Capture the cell that displays the provided text and extract its [x, y] central coordinate. 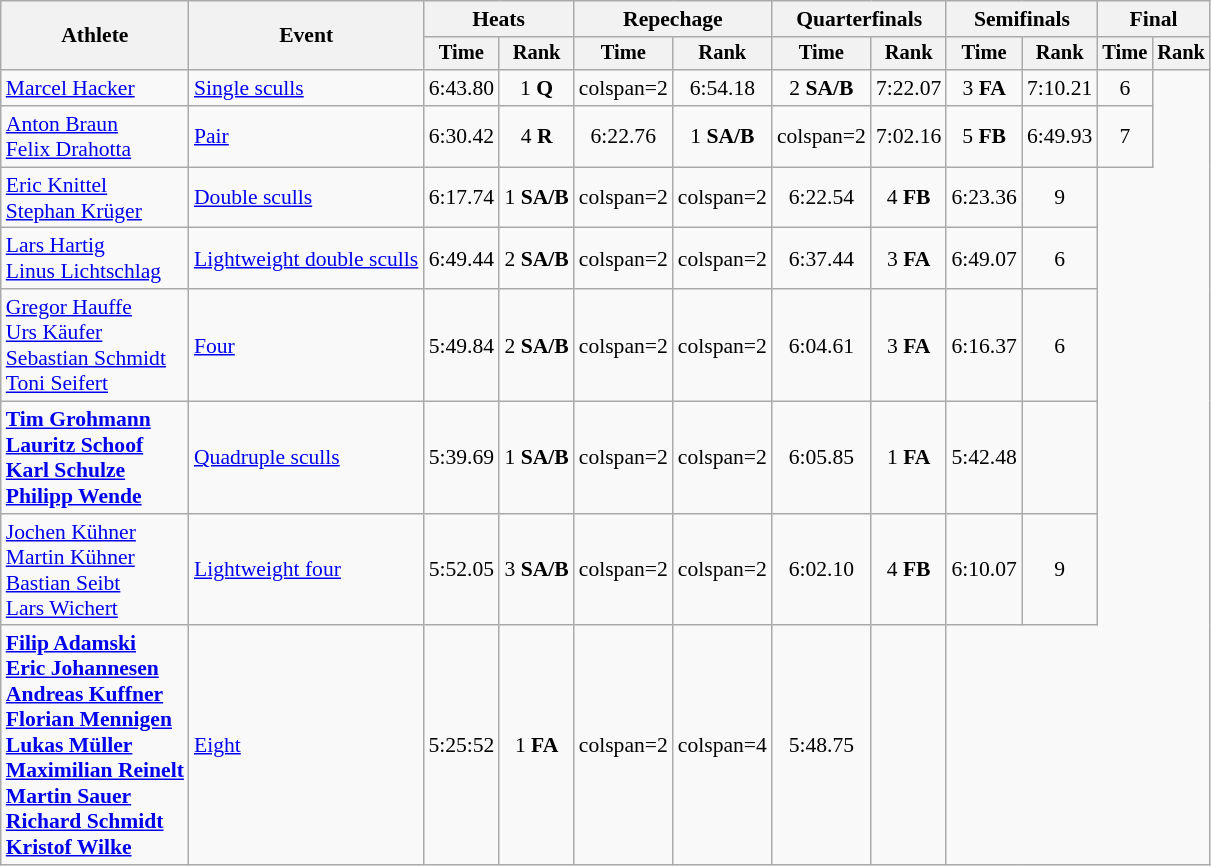
6:54.18 [722, 88]
5:48.75 [822, 746]
6:22.76 [624, 136]
6:04.61 [822, 345]
6:43.80 [461, 88]
Quadruple sculls [306, 458]
Lightweight four [306, 570]
6:49.07 [984, 258]
Four [306, 345]
Final [1153, 19]
5:25:52 [461, 746]
1 Q [536, 88]
Event [306, 36]
colspan=4 [722, 746]
Anton BraunFelix Drahotta [95, 136]
Heats [498, 19]
Filip AdamskiEric JohannesenAndreas KuffnerFlorian MennigenLukas MüllerMaximilian ReineltMartin SauerRichard SchmidtKristof Wilke [95, 746]
Tim GrohmannLauritz SchoofKarl SchulzePhilipp Wende [95, 458]
Pair [306, 136]
7:22.07 [908, 88]
Marcel Hacker [95, 88]
6:22.54 [822, 198]
6:10.07 [984, 570]
6:05.85 [822, 458]
Double sculls [306, 198]
7:10.21 [1060, 88]
Semifinals [1022, 19]
6:49.93 [1060, 136]
4 R [536, 136]
5:42.48 [984, 458]
6:16.37 [984, 345]
Lars HartigLinus Lichtschlag [95, 258]
7:02.16 [908, 136]
Lightweight double sculls [306, 258]
Repechage [673, 19]
5:52.05 [461, 570]
3 SA/B [536, 570]
6:30.42 [461, 136]
6:49.44 [461, 258]
6:02.10 [822, 570]
Eric KnittelStephan Krüger [95, 198]
Gregor HauffeUrs KäuferSebastian SchmidtToni Seifert [95, 345]
Eight [306, 746]
6:37.44 [822, 258]
6:17.74 [461, 198]
Jochen KühnerMartin KühnerBastian SeibtLars Wichert [95, 570]
Quarterfinals [860, 19]
7 [1124, 136]
Single sculls [306, 88]
Athlete [95, 36]
6:23.36 [984, 198]
5:39.69 [461, 458]
5 FB [984, 136]
5:49.84 [461, 345]
